Pinpoint the cell where the given text exists, returning its [x, y] midpoint coordinate. 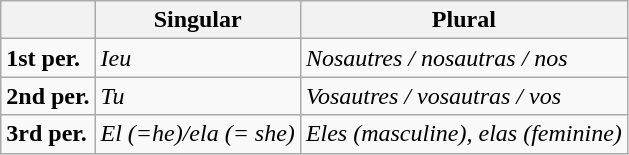
Singular [198, 20]
Nosautres / nosautras / nos [464, 58]
1st per. [48, 58]
Tu [198, 96]
El (=he)/ela (= she) [198, 134]
Plural [464, 20]
Eles (masculine), elas (feminine) [464, 134]
2nd per. [48, 96]
3rd per. [48, 134]
Ieu [198, 58]
Vosautres / vosautras / vos [464, 96]
